Output the (X, Y) coordinate of the center of the cell containing the given text.  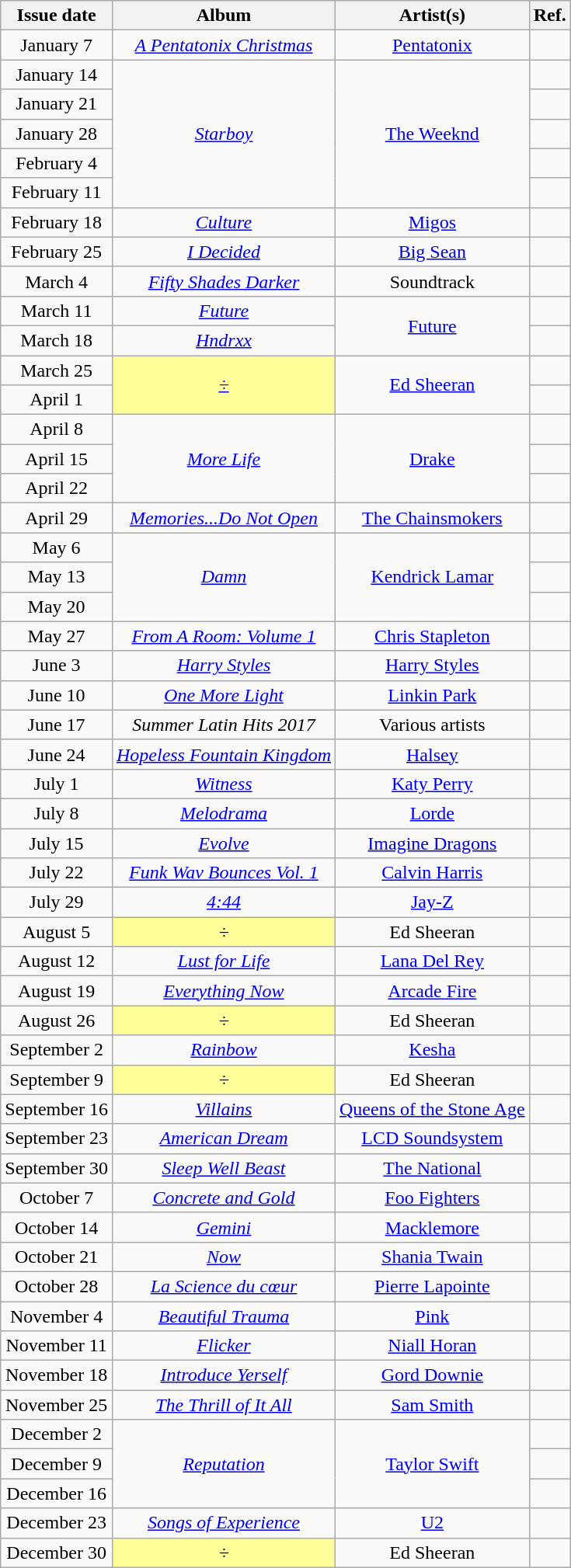
November 25 (57, 1405)
February 18 (57, 222)
Drake (433, 459)
The National (433, 1168)
From A Room: Volume 1 (224, 636)
October 21 (57, 1257)
July 15 (57, 843)
February 11 (57, 193)
October 28 (57, 1286)
I Decided (224, 252)
August 26 (57, 1020)
Memories...Do Not Open (224, 518)
Soundtrack (433, 281)
Melodrama (224, 813)
American Dream (224, 1139)
More Life (224, 459)
Album (224, 16)
Jay-Z (433, 902)
September 23 (57, 1139)
LCD Soundsystem (433, 1139)
Introduce Yerself (224, 1375)
Halsey (433, 754)
March 25 (57, 370)
September 2 (57, 1050)
November 11 (57, 1346)
Linkin Park (433, 695)
Culture (224, 222)
Summer Latin Hits 2017 (224, 725)
March 11 (57, 311)
November 4 (57, 1316)
The Chainsmokers (433, 518)
Katy Perry (433, 784)
Pink (433, 1316)
December 23 (57, 1523)
July 8 (57, 813)
Damn (224, 577)
Pierre Lapointe (433, 1286)
The Thrill of It All (224, 1405)
Now (224, 1257)
Songs of Experience (224, 1523)
Foo Fighters (433, 1198)
December 9 (57, 1464)
The Weeknd (433, 134)
September 16 (57, 1109)
January 14 (57, 75)
Big Sean (433, 252)
September 9 (57, 1080)
August 5 (57, 932)
July 22 (57, 873)
December 2 (57, 1434)
Artist(s) (433, 16)
Macklemore (433, 1227)
4:44 (224, 902)
Reputation (224, 1464)
July 1 (57, 784)
Kesha (433, 1050)
March 18 (57, 340)
May 27 (57, 636)
Lust for Life (224, 961)
October 7 (57, 1198)
Villains (224, 1109)
Witness (224, 784)
October 14 (57, 1227)
January 21 (57, 104)
Lana Del Rey (433, 961)
One More Light (224, 695)
January 7 (57, 45)
A Pentatonix Christmas (224, 45)
June 10 (57, 695)
Evolve (224, 843)
Lorde (433, 813)
May 13 (57, 577)
Gemini (224, 1227)
March 4 (57, 281)
April 15 (57, 459)
June 24 (57, 754)
January 28 (57, 134)
Taylor Swift (433, 1464)
Sam Smith (433, 1405)
November 18 (57, 1375)
Fifty Shades Darker (224, 281)
February 25 (57, 252)
Rainbow (224, 1050)
U2 (433, 1523)
June 3 (57, 666)
Calvin Harris (433, 873)
La Science du cœur (224, 1286)
Pentatonix (433, 45)
Kendrick Lamar (433, 577)
May 20 (57, 607)
Chris Stapleton (433, 636)
June 17 (57, 725)
Hopeless Fountain Kingdom (224, 754)
Imagine Dragons (433, 843)
Beautiful Trauma (224, 1316)
Issue date (57, 16)
August 19 (57, 991)
February 4 (57, 163)
Gord Downie (433, 1375)
Ref. (550, 16)
December 16 (57, 1493)
Starboy (224, 134)
Arcade Fire (433, 991)
Concrete and Gold (224, 1198)
Sleep Well Beast (224, 1168)
May 6 (57, 548)
Funk Wav Bounces Vol. 1 (224, 873)
Everything Now (224, 991)
Shania Twain (433, 1257)
Queens of the Stone Age (433, 1109)
April 29 (57, 518)
April 1 (57, 400)
Migos (433, 222)
Hndrxx (224, 340)
Flicker (224, 1346)
August 12 (57, 961)
Niall Horan (433, 1346)
April 8 (57, 429)
April 22 (57, 488)
Various artists (433, 725)
July 29 (57, 902)
December 30 (57, 1552)
September 30 (57, 1168)
